Extract the [x, y] coordinate from the center of the cell holding the provided text.  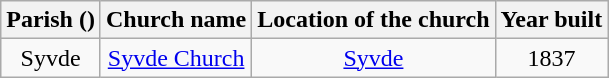
Year built [552, 20]
Location of the church [374, 20]
Syvde Church [176, 58]
Parish () [51, 20]
Church name [176, 20]
1837 [552, 58]
